Find where the given text appears and provide that cell's center as (x, y) coordinate. 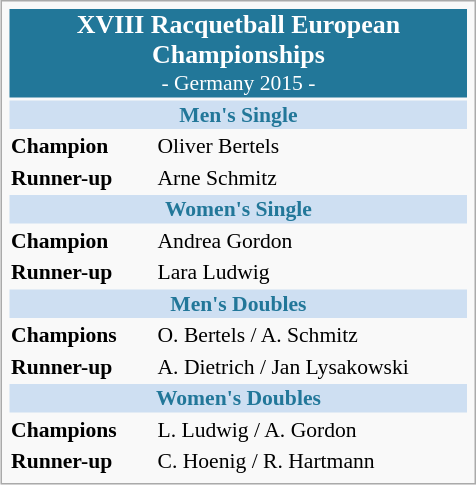
C. Hoenig / R. Hartmann (312, 461)
O. Bertels / A. Schmitz (312, 335)
Women's Single (239, 209)
XVIII Racquetball European Championships- Germany 2015 - (239, 53)
Arne Schmitz (312, 177)
Men's Single (239, 114)
A. Dietrich / Jan Lysakowski (312, 366)
Women's Doubles (239, 398)
Andrea Gordon (312, 240)
L. Ludwig / A. Gordon (312, 429)
Lara Ludwig (312, 272)
Men's Doubles (239, 303)
Oliver Bertels (312, 146)
